From the cell containing the given text, extract its center point as (X, Y) coordinate. 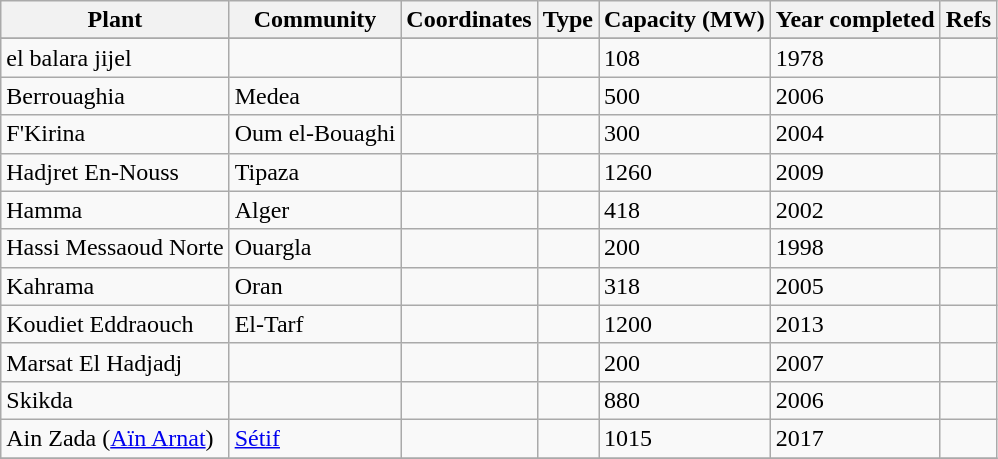
318 (685, 286)
Kahrama (115, 286)
Hamma (115, 210)
418 (685, 210)
1998 (855, 248)
300 (685, 134)
Medea (315, 96)
F'Kirina (115, 134)
2009 (855, 172)
1015 (685, 438)
Community (315, 20)
Skikda (115, 400)
Plant (115, 20)
Capacity (MW) (685, 20)
Hassi Messaoud Norte (115, 248)
1978 (855, 58)
Oran (315, 286)
880 (685, 400)
1260 (685, 172)
500 (685, 96)
Coordinates (469, 20)
2005 (855, 286)
Year completed (855, 20)
Hadjret En-Nouss (115, 172)
Marsat El Hadjadj (115, 362)
Refs (968, 20)
Type (568, 20)
Oum el-Bouaghi (315, 134)
Sétif (315, 438)
2004 (855, 134)
Alger (315, 210)
2002 (855, 210)
El-Tarf (315, 324)
2017 (855, 438)
Tipaza (315, 172)
108 (685, 58)
Berrouaghia (115, 96)
el balara jijel (115, 58)
Ain Zada (Aïn Arnat) (115, 438)
2013 (855, 324)
Koudiet Eddraouch (115, 324)
2007 (855, 362)
Ouargla (315, 248)
1200 (685, 324)
